Find where the given text appears and provide that cell's center as [x, y] coordinate. 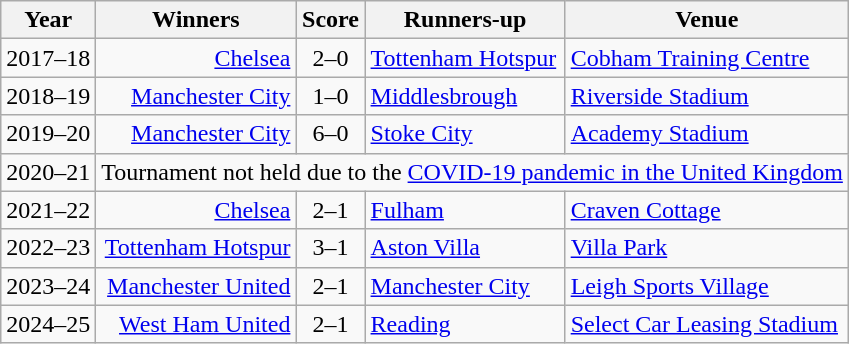
Middlesbrough [465, 96]
Leigh Sports Village [706, 286]
2017–18 [48, 58]
Cobham Training Centre [706, 58]
2022–23 [48, 248]
2021–22 [48, 210]
3–1 [330, 248]
Manchester United [196, 286]
Fulham [465, 210]
Villa Park [706, 248]
2019–20 [48, 134]
West Ham United [196, 324]
2024–25 [48, 324]
Academy Stadium [706, 134]
2020–21 [48, 172]
Reading [465, 324]
Score [330, 20]
Winners [196, 20]
Year [48, 20]
6–0 [330, 134]
2018–19 [48, 96]
Venue [706, 20]
1–0 [330, 96]
Stoke City [465, 134]
Riverside Stadium [706, 96]
Tournament not held due to the COVID-19 pandemic in the United Kingdom [472, 172]
2–0 [330, 58]
Aston Villa [465, 248]
Craven Cottage [706, 210]
Runners-up [465, 20]
Select Car Leasing Stadium [706, 324]
2023–24 [48, 286]
